From the cell containing the given text, extract its center point as (x, y) coordinate. 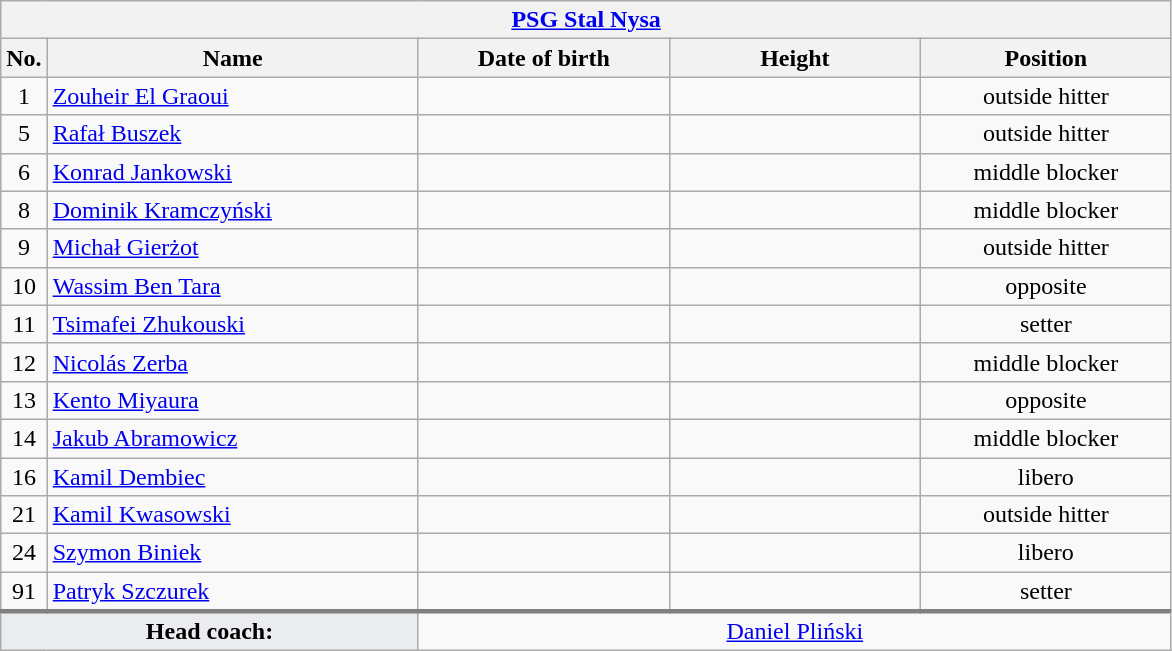
9 (24, 248)
13 (24, 400)
Daniel Pliński (794, 631)
Patryk Szczurek (232, 592)
Position (1046, 58)
No. (24, 58)
Height (794, 58)
Michał Gierżot (232, 248)
Dominik Kramczyński (232, 210)
6 (24, 172)
Date of birth (544, 58)
10 (24, 286)
Rafał Buszek (232, 134)
Wassim Ben Tara (232, 286)
Jakub Abramowicz (232, 438)
Konrad Jankowski (232, 172)
8 (24, 210)
16 (24, 477)
91 (24, 592)
Szymon Biniek (232, 553)
21 (24, 515)
11 (24, 324)
12 (24, 362)
Kamil Kwasowski (232, 515)
Tsimafei Zhukouski (232, 324)
Name (232, 58)
14 (24, 438)
1 (24, 96)
Nicolás Zerba (232, 362)
PSG Stal Nysa (586, 20)
24 (24, 553)
5 (24, 134)
Kento Miyaura (232, 400)
Head coach: (210, 631)
Zouheir El Graoui (232, 96)
Kamil Dembiec (232, 477)
